Identify which cell holds the provided text, then report its (X, Y) central coordinate. 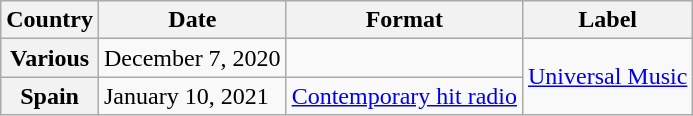
December 7, 2020 (192, 58)
January 10, 2021 (192, 96)
Various (50, 58)
Universal Music (607, 77)
Date (192, 20)
Spain (50, 96)
Country (50, 20)
Label (607, 20)
Contemporary hit radio (404, 96)
Format (404, 20)
